Detect which cell encompasses the target text, then output its (x, y) center coordinate. 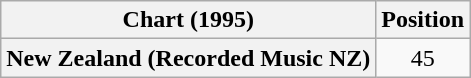
New Zealand (Recorded Music NZ) (188, 58)
Chart (1995) (188, 20)
Position (423, 20)
45 (423, 58)
